Return [x, y] of the center of cell containing provided text 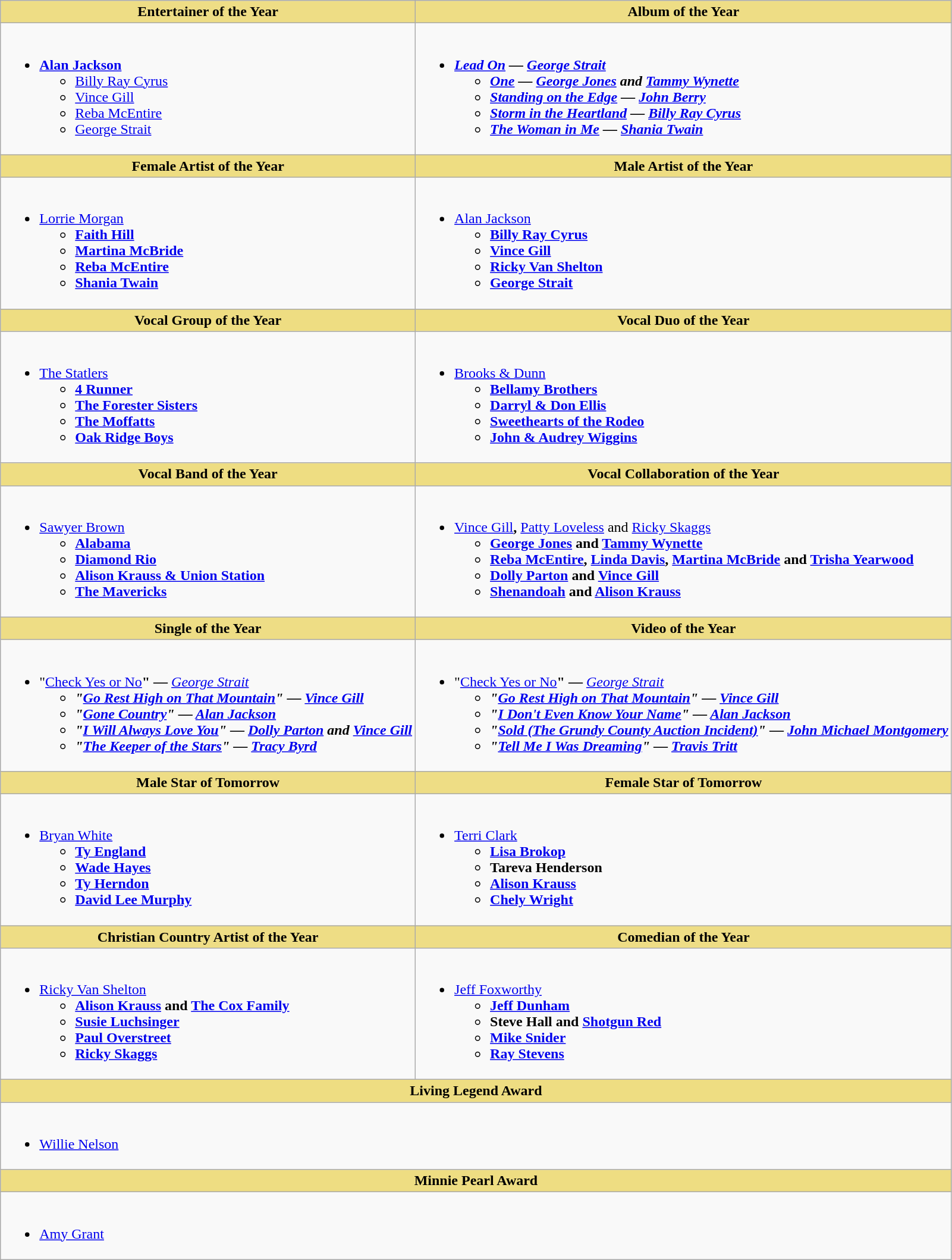
Bryan WhiteTy EnglandWade HayesTy HerndonDavid Lee Murphy [208, 859]
Vocal Collaboration of the Year [684, 474]
Brooks & DunnBellamy BrothersDarryl & Don EllisSweethearts of the RodeoJohn & Audrey Wiggins [684, 397]
Christian Country Artist of the Year [208, 937]
Vocal Group of the Year [208, 320]
Video of the Year [684, 628]
Terri ClarkLisa BrokopTareva HendersonAlison KraussChely Wright [684, 859]
Living Legend Award [476, 1091]
Female Artist of the Year [208, 166]
Female Star of Tomorrow [684, 782]
Willie Nelson [476, 1136]
Entertainer of the Year [208, 12]
The Statlers4 RunnerThe Forester SistersThe MoffattsOak Ridge Boys [208, 397]
Male Star of Tomorrow [208, 782]
Jeff FoxworthyJeff DunhamSteve Hall and Shotgun RedMike SniderRay Stevens [684, 1014]
Album of the Year [684, 12]
Minnie Pearl Award [476, 1181]
Sawyer BrownAlabamaDiamond RioAlison Krauss & Union StationThe Mavericks [208, 551]
Lorrie MorganFaith HillMartina McBrideReba McEntireShania Twain [208, 243]
Amy Grant [476, 1225]
Vocal Duo of the Year [684, 320]
Single of the Year [208, 628]
Male Artist of the Year [684, 166]
Alan JacksonBilly Ray CyrusVince GillReba McEntireGeorge Strait [208, 89]
Vocal Band of the Year [208, 474]
Alan JacksonBilly Ray CyrusVince GillRicky Van SheltonGeorge Strait [684, 243]
Comedian of the Year [684, 937]
Ricky Van SheltonAlison Krauss and The Cox FamilySusie LuchsingerPaul OverstreetRicky Skaggs [208, 1014]
